Detect which cell encompasses the target text, then output its (X, Y) center coordinate. 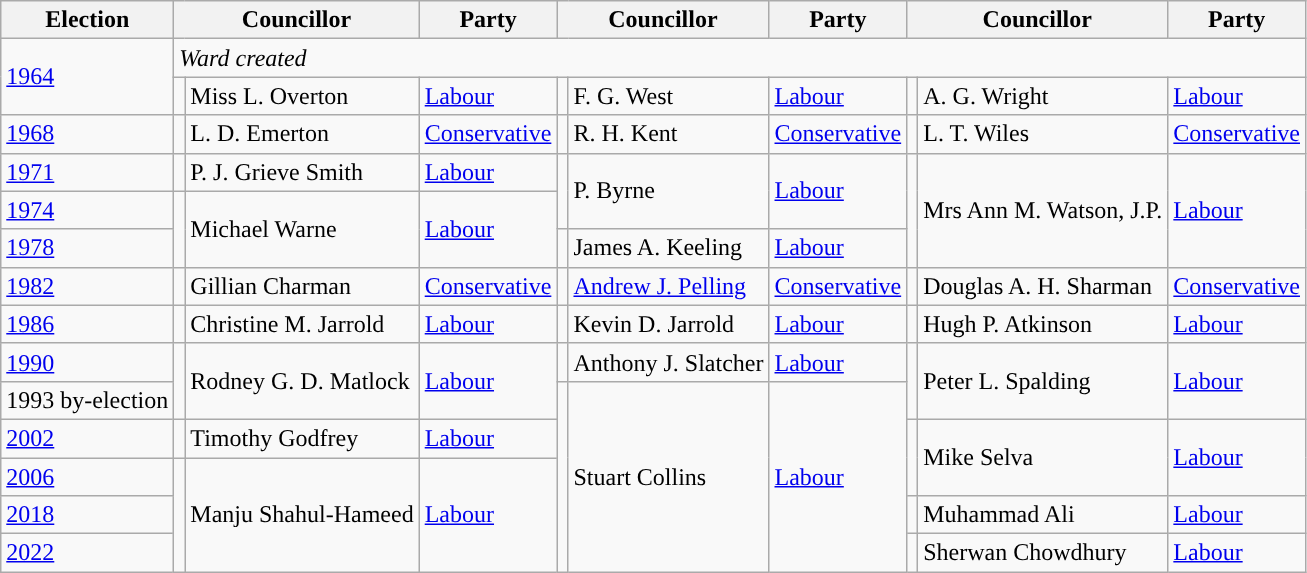
Christine M. Jarrold (302, 324)
Stuart Collins (668, 476)
James A. Keeling (668, 248)
Timothy Godfrey (302, 438)
Anthony J. Slatcher (668, 362)
Miss L. Overton (302, 96)
1964 (88, 77)
2002 (88, 438)
Ward created (740, 58)
Rodney G. D. Matlock (302, 381)
2022 (88, 553)
L. D. Emerton (302, 134)
Douglas A. H. Sharman (1043, 286)
Mrs Ann M. Watson, J.P. (1043, 210)
1971 (88, 172)
Muhammad Ali (1043, 515)
Sherwan Chowdhury (1043, 553)
1978 (88, 248)
P. Byrne (668, 191)
A. G. Wright (1043, 96)
P. J. Grieve Smith (302, 172)
1990 (88, 362)
Mike Selva (1043, 457)
1986 (88, 324)
R. H. Kent (668, 134)
F. G. West (668, 96)
Peter L. Spalding (1043, 381)
2018 (88, 515)
Kevin D. Jarrold (668, 324)
1993 by-election (88, 400)
Michael Warne (302, 229)
2006 (88, 477)
1982 (88, 286)
Andrew J. Pelling (668, 286)
Election (88, 20)
L. T. Wiles (1043, 134)
1968 (88, 134)
1974 (88, 210)
Manju Shahul-Hameed (302, 515)
Hugh P. Atkinson (1043, 324)
Gillian Charman (302, 286)
